Determine the (x, y) coordinate at the center of the cell enclosing the given text.  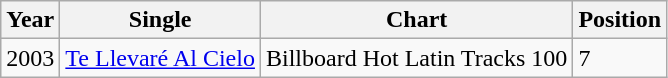
Year (30, 20)
Single (160, 20)
Te Llevaré Al Cielo (160, 58)
Billboard Hot Latin Tracks 100 (416, 58)
Position (620, 20)
7 (620, 58)
Chart (416, 20)
2003 (30, 58)
